Return (X, Y) of the center of cell containing provided text 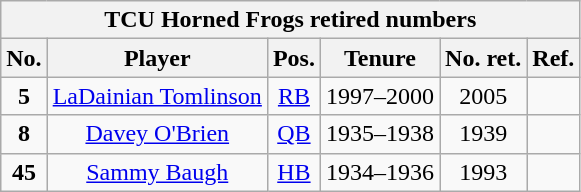
1934–1936 (380, 172)
1935–1938 (380, 134)
No. ret. (484, 58)
RB (294, 96)
QB (294, 134)
1939 (484, 134)
2005 (484, 96)
5 (24, 96)
Tenure (380, 58)
LaDainian Tomlinson (157, 96)
No. (24, 58)
Sammy Baugh (157, 172)
Player (157, 58)
45 (24, 172)
Pos. (294, 58)
Davey O'Brien (157, 134)
HB (294, 172)
1993 (484, 172)
Ref. (554, 58)
8 (24, 134)
TCU Horned Frogs retired numbers (290, 20)
1997–2000 (380, 96)
